Provide the (x, y) coordinate of the cell's center where the given text is located.  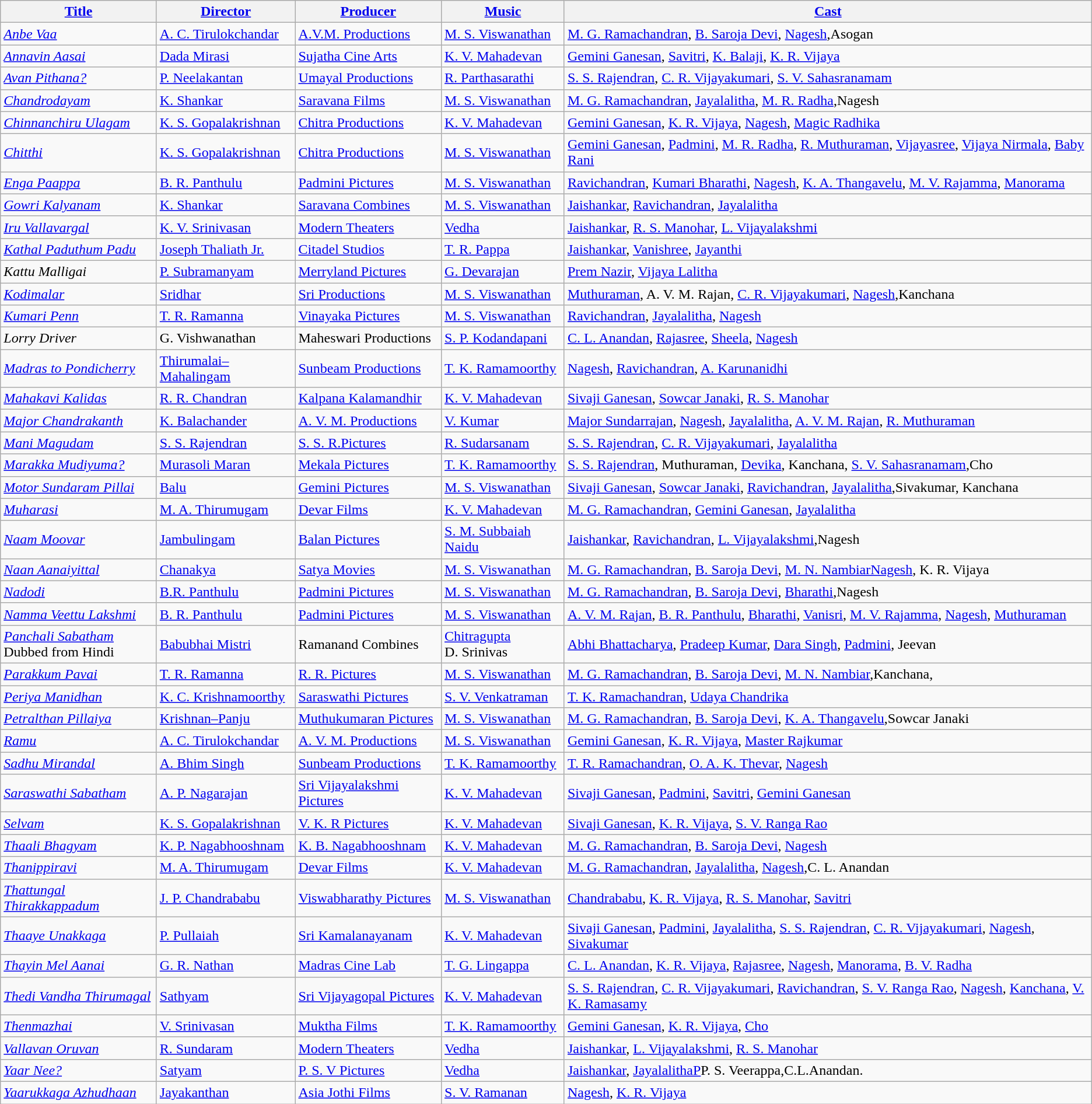
Kattu Malligai (79, 271)
Avan Pithana? (79, 78)
Jaishankar, JayalalithaPP. S. Veerappa,C.L.Anandan. (828, 1070)
Thedi Vandha Thirumagal (79, 995)
Merryland Pictures (369, 271)
Sivaji Ganesan, Padmini, Savitri, Gemini Ganesan (828, 794)
Chinnanchiru Ulagam (79, 123)
Viswabharathy Pictures (369, 897)
Jaishankar, L. Vijayalakshmi, R. S. Manohar (828, 1048)
Vallavan Oruvan (79, 1048)
Chandrodayam (79, 100)
K. V. Srinivasan (226, 227)
Motor Sundaram Pillai (79, 487)
Kalpana Kalamandhir (369, 399)
Yaar Nee? (79, 1070)
K. B. Nagabhooshnam (369, 846)
ChitraguptaD. Srinivas (503, 644)
J. P. Chandrababu (226, 897)
Gemini Ganesan, K. R. Vijaya, Master Rajkumar (828, 741)
Sadhu Mirandal (79, 763)
Music (503, 12)
K. P. Nagabhooshnam (226, 846)
Periya Manidhan (79, 696)
M. G. Ramachandran, B. Saroja Devi, K. A. Thangavelu,Sowcar Janaki (828, 719)
Saravana Films (369, 100)
Mani Magudam (79, 443)
Nagesh, Ravichandran, A. Karunanidhi (828, 369)
P. Neelakantan (226, 78)
Ravichandran, Kumari Bharathi, Nagesh, K. A. Thangavelu, M. V. Rajamma, Manorama (828, 183)
Gemini Ganesan, K. R. Vijaya, Cho (828, 1026)
S. S. R.Pictures (369, 443)
Muthukumaran Pictures (369, 719)
Producer (369, 12)
R. R. Chandran (226, 399)
R. Sundaram (226, 1048)
R. Parthasarathi (503, 78)
Cast (828, 12)
S. S. Rajendran, C. R. Vijayakumari, S. V. Sahasranamam (828, 78)
Sujatha Cine Arts (369, 56)
Jaishankar, R. S. Manohar, L. Vijayalakshmi (828, 227)
Jaishankar, Vanishree, Jayanthi (828, 249)
Kodimalar (79, 294)
Namma Veettu Lakshmi (79, 614)
S. V. Ramanan (503, 1092)
T. R. Pappa (503, 249)
Gemini Ganesan, Padmini, M. R. Radha, R. Muthuraman, Vijayasree, Vijaya Nirmala, Baby Rani (828, 153)
P. Pullaiah (226, 936)
Vinayaka Pictures (369, 316)
Sivaji Ganesan, Sowcar Janaki, Ravichandran, Jayalalitha,Sivakumar, Kanchana (828, 487)
Krishnan–Panju (226, 719)
Sri Productions (369, 294)
Muktha Films (369, 1026)
A. Bhim Singh (226, 763)
M. G. Ramachandran, B. Saroja Devi, Nagesh (828, 846)
Murasoli Maran (226, 465)
G. Devarajan (503, 271)
Marakka Mudiyuma? (79, 465)
V. Srinivasan (226, 1026)
Chandrababu, K. R. Vijaya, R. S. Manohar, Savitri (828, 897)
Citadel Studios (369, 249)
M. G. Ramachandran, Gemini Ganesan, Jayalalitha (828, 509)
Thayin Mel Aanai (79, 966)
Jayakanthan (226, 1092)
Naan Aanaiyittal (79, 570)
R. Sudarsanam (503, 443)
M. G. Ramachandran, Jayalalitha, Nagesh,C. L. Anandan (828, 868)
Title (79, 12)
P. S. V Pictures (369, 1070)
Dada Mirasi (226, 56)
Sivaji Ganesan, K. R. Vijaya, S. V. Ranga Rao (828, 823)
Mahakavi Kalidas (79, 399)
Balan Pictures (369, 539)
Major Sundarrajan, Nagesh, Jayalalitha, A. V. M. Rajan, R. Muthuraman (828, 421)
Nagesh, K. R. Vijaya (828, 1092)
Enga Paappa (79, 183)
S. S. Rajendran, C. R. Vijayakumari, Jayalalitha (828, 443)
Jambulingam (226, 539)
Lorry Driver (79, 338)
Jaishankar, Ravichandran, Jayalalitha (828, 205)
Thaaye Unakkaga (79, 936)
G. R. Nathan (226, 966)
S. V. Venkatraman (503, 696)
Gowri Kalyanam (79, 205)
T. G. Lingappa (503, 966)
Naam Moovar (79, 539)
Major Chandrakanth (79, 421)
M. G. Ramachandran, B. Saroja Devi, M. N. NambiarNagesh, K. R. Vijaya (828, 570)
A. P. Nagarajan (226, 794)
S. S. Rajendran, Muthuraman, Devika, Kanchana, S. V. Sahasranamam,Cho (828, 465)
Saraswathi Sabatham (79, 794)
Director (226, 12)
Thaali Bhagyam (79, 846)
Ramu (79, 741)
Joseph Thaliath Jr. (226, 249)
Umayal Productions (369, 78)
Thattungal Thirakkappadum (79, 897)
Gemini Ganesan, K. R. Vijaya, Nagesh, Magic Radhika (828, 123)
T. K. Ramachandran, Udaya Chandrika (828, 696)
C. L. Anandan, K. R. Vijaya, Rajasree, Nagesh, Manorama, B. V. Radha (828, 966)
Sivaji Ganesan, Padmini, Jayalalitha, S. S. Rajendran, C. R. Vijayakumari, Nagesh, Sivakumar (828, 936)
S. S. Rajendran, C. R. Vijayakumari, Ravichandran, S. V. Ranga Rao, Nagesh, Kanchana, V. K. Ramasamy (828, 995)
P. Subramanyam (226, 271)
Anbe Vaa (79, 34)
Iru Vallavargal (79, 227)
Gemini Pictures (369, 487)
Jaishankar, Ravichandran, L. Vijayalakshmi,Nagesh (828, 539)
Saravana Combines (369, 205)
M. G. Ramachandran, B. Saroja Devi, Nagesh,Asogan (828, 34)
Sri Vijayalakshmi Pictures (369, 794)
B.R. Panthulu (226, 592)
Nadodi (79, 592)
Muthuraman, A. V. M. Rajan, C. R. Vijayakumari, Nagesh,Kanchana (828, 294)
Asia Jothi Films (369, 1092)
Annavin Aasai (79, 56)
V. K. R Pictures (369, 823)
Satyam (226, 1070)
M. G. Ramachandran, B. Saroja Devi, M. N. Nambiar,Kanchana, (828, 674)
Muharasi (79, 509)
Chanakya (226, 570)
M. G. Ramachandran, Jayalalitha, M. R. Radha,Nagesh (828, 100)
C. L. Anandan, Rajasree, Sheela, Nagesh (828, 338)
Ravichandran, Jayalalitha, Nagesh (828, 316)
A. V. M. Rajan, B. R. Panthulu, Bharathi, Vanisri, M. V. Rajamma, Nagesh, Muthuraman (828, 614)
Gemini Ganesan, Savitri, K. Balaji, K. R. Vijaya (828, 56)
Babubhai Mistri (226, 644)
Madras Cine Lab (369, 966)
Thenmazhai (79, 1026)
Yaarukkaga Azhudhaan (79, 1092)
R. R. Pictures (369, 674)
Maheswari Productions (369, 338)
Petralthan Pillaiya (79, 719)
Panchali SabathamDubbed from Hindi (79, 644)
Abhi Bhattacharya, Pradeep Kumar, Dara Singh, Padmini, Jeevan (828, 644)
Sri Kamalanayanam (369, 936)
Thanippiravi (79, 868)
Madras to Pondicherry (79, 369)
K. C. Krishnamoorthy (226, 696)
G. Vishwanathan (226, 338)
S. M. Subbaiah Naidu (503, 539)
Thirumalai–Mahalingam (226, 369)
Satya Movies (369, 570)
Sri Vijayagopal Pictures (369, 995)
Prem Nazir, Vijaya Lalitha (828, 271)
V. Kumar (503, 421)
Balu (226, 487)
S. S. Rajendran (226, 443)
Saraswathi Pictures (369, 696)
Mekala Pictures (369, 465)
M. G. Ramachandran, B. Saroja Devi, Bharathi,Nagesh (828, 592)
Kathal Paduthum Padu (79, 249)
A.V.M. Productions (369, 34)
Selvam (79, 823)
K. Balachander (226, 421)
Sivaji Ganesan, Sowcar Janaki, R. S. Manohar (828, 399)
T. R. Ramachandran, O. A. K. Thevar, Nagesh (828, 763)
Sathyam (226, 995)
Kumari Penn (79, 316)
Chitthi (79, 153)
S. P. Kodandapani (503, 338)
Ramanand Combines (369, 644)
Sridhar (226, 294)
Parakkum Pavai (79, 674)
